Return the (X, Y) coordinate for the center point of the cell that contains the specified text.  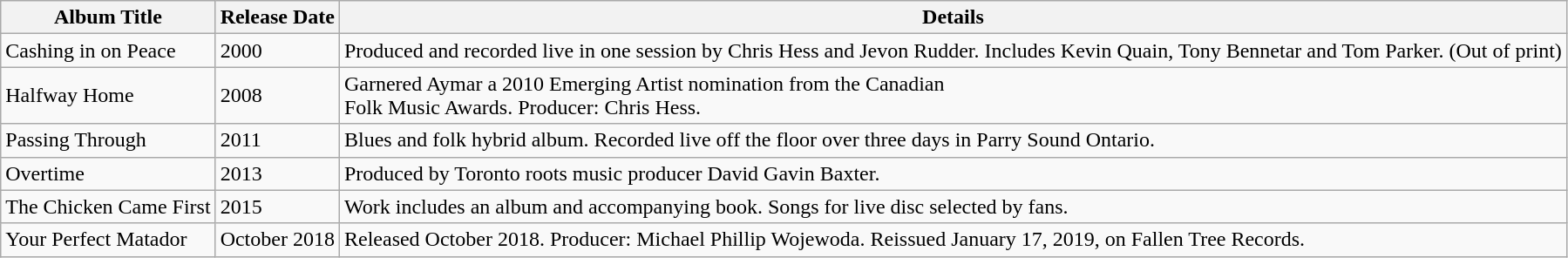
October 2018 (277, 240)
2013 (277, 173)
Produced and recorded live in one session by Chris Hess and Jevon Rudder. Includes Kevin Quain, Tony Bennetar and Tom Parker. (Out of print) (953, 51)
2000 (277, 51)
Released October 2018. Producer: Michael Phillip Wojewoda. Reissued January 17, 2019, on Fallen Tree Records. (953, 240)
Overtime (108, 173)
Produced by Toronto roots music producer David Gavin Baxter. (953, 173)
2011 (277, 140)
2015 (277, 207)
2008 (277, 96)
Halfway Home (108, 96)
The Chicken Came First (108, 207)
Passing Through (108, 140)
Details (953, 17)
Album Title (108, 17)
Cashing in on Peace (108, 51)
Release Date (277, 17)
Garnered Aymar a 2010 Emerging Artist nomination from the CanadianFolk Music Awards. Producer: Chris Hess. (953, 96)
Your Perfect Matador (108, 240)
Blues and folk hybrid album. Recorded live off the floor over three days in Parry Sound Ontario. (953, 140)
Work includes an album and accompanying book. Songs for live disc selected by fans. (953, 207)
